Scan for the cell matching the given text and deliver its (X, Y) coordinate at center. 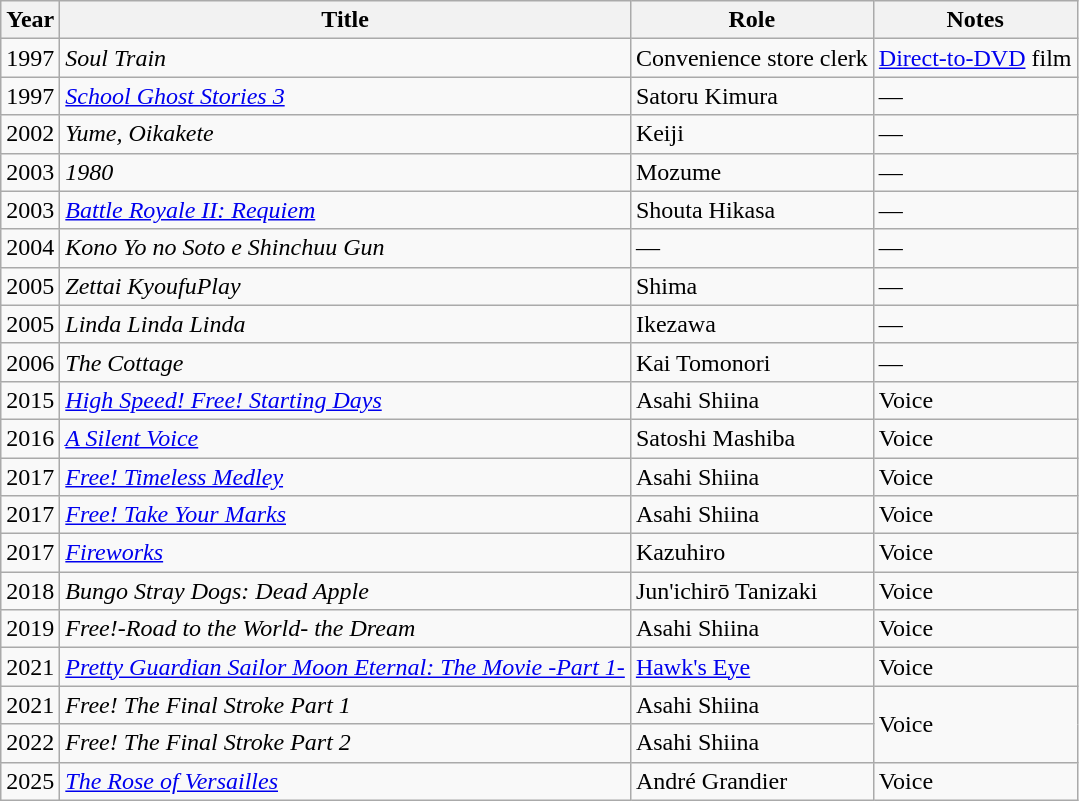
André Grandier (752, 781)
2006 (30, 362)
Keiji (752, 134)
Free!-Road to the World- the Dream (346, 629)
Free! Take Your Marks (346, 515)
2004 (30, 248)
Role (752, 20)
A Silent Voice (346, 438)
Fireworks (346, 553)
The Rose of Versailles (346, 781)
Mozume (752, 172)
Notes (975, 20)
2016 (30, 438)
School Ghost Stories 3 (346, 96)
Shouta Hikasa (752, 210)
Hawk's Eye (752, 667)
Year (30, 20)
Yume, Oikakete (346, 134)
Jun'ichirō Tanizaki (752, 591)
2002 (30, 134)
Ikezawa (752, 324)
Satoru Kimura (752, 96)
Zettai KyoufuPlay (346, 286)
2022 (30, 743)
Kono Yo no Soto e Shinchuu Gun (346, 248)
Free! The Final Stroke Part 2 (346, 743)
Satoshi Mashiba (752, 438)
Free! The Final Stroke Part 1 (346, 705)
1980 (346, 172)
2018 (30, 591)
The Cottage (346, 362)
Title (346, 20)
2015 (30, 400)
Free! Timeless Medley (346, 477)
Battle Royale II: Requiem (346, 210)
Linda Linda Linda (346, 324)
2025 (30, 781)
Bungo Stray Dogs: Dead Apple (346, 591)
Convenience store clerk (752, 58)
Shima (752, 286)
Direct-to-DVD film (975, 58)
Kazuhiro (752, 553)
Kai Tomonori (752, 362)
Soul Train (346, 58)
2019 (30, 629)
Pretty Guardian Sailor Moon Eternal: The Movie -Part 1- (346, 667)
High Speed! Free! Starting Days (346, 400)
